Output the (x, y) coordinate of the center of the cell containing the given text.  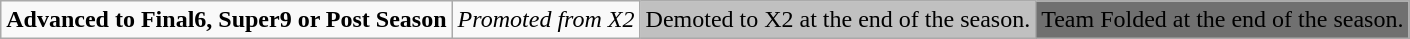
Promoted from X2 (546, 20)
Demoted to X2 at the end of the season. (838, 20)
Team Folded at the end of the season. (1222, 20)
Advanced to Final6, Super9 or Post Season (226, 20)
